Identify which cell holds the provided text, then report its (X, Y) central coordinate. 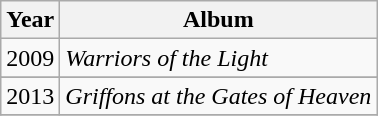
Warriors of the Light (218, 58)
2009 (30, 58)
Album (218, 20)
Year (30, 20)
2013 (30, 96)
Griffons at the Gates of Heaven (218, 96)
